Search for the cell housing the specified text and yield its (x, y) center coordinate. 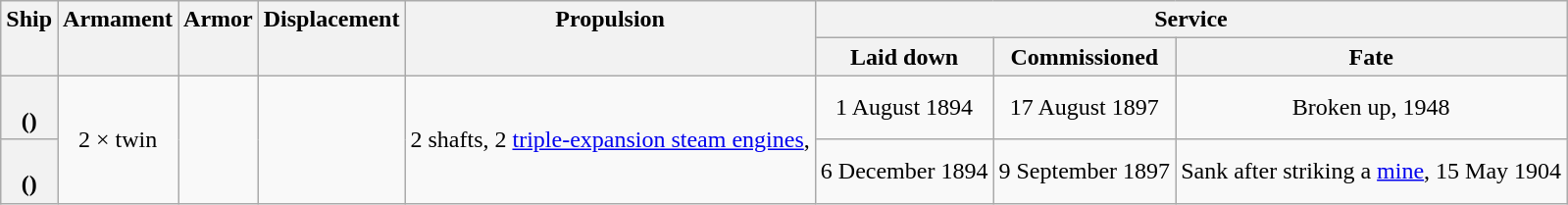
Sank after striking a mine, 15 May 1904 (1371, 171)
6 December 1894 (904, 171)
9 September 1897 (1085, 171)
2 shafts, 2 triple-expansion steam engines, (610, 139)
Propulsion (610, 38)
Broken up, 1948 (1371, 108)
17 August 1897 (1085, 108)
Laid down (904, 57)
1 August 1894 (904, 108)
Commissioned (1085, 57)
Fate (1371, 57)
Displacement (331, 38)
2 × twin (118, 139)
Armament (118, 38)
Ship (29, 38)
Service (1190, 20)
Armor (219, 38)
